Capture the cell that displays the provided text and extract its [x, y] central coordinate. 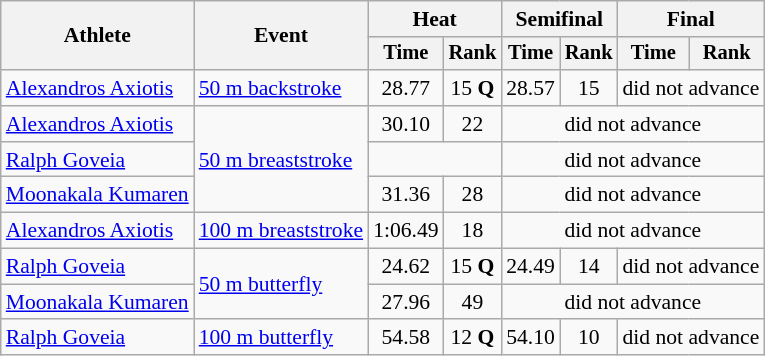
15 [589, 88]
28 [473, 195]
28.57 [530, 88]
Event [281, 36]
54.10 [530, 338]
50 m butterfly [281, 284]
49 [473, 302]
12 Q [473, 338]
28.77 [406, 88]
Final [690, 19]
27.96 [406, 302]
54.58 [406, 338]
24.49 [530, 267]
10 [589, 338]
50 m breaststroke [281, 160]
1:06.49 [406, 231]
22 [473, 124]
24.62 [406, 267]
100 m butterfly [281, 338]
30.10 [406, 124]
Athlete [98, 36]
50 m backstroke [281, 88]
18 [473, 231]
Semifinal [559, 19]
14 [589, 267]
Heat [434, 19]
100 m breaststroke [281, 231]
31.36 [406, 195]
